Identify which cell holds the provided text, then report its (x, y) central coordinate. 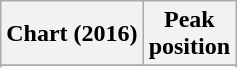
Peakposition (189, 34)
Chart (2016) (72, 34)
